Search for the cell housing the specified text and yield its [x, y] center coordinate. 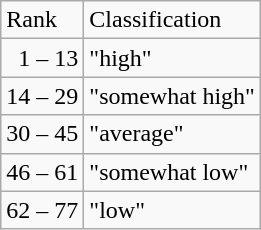
"high" [172, 58]
"low" [172, 210]
14 – 29 [42, 96]
62 – 77 [42, 210]
46 – 61 [42, 172]
"average" [172, 134]
30 – 45 [42, 134]
"somewhat low" [172, 172]
"somewhat high" [172, 96]
Classification [172, 20]
1 – 13 [42, 58]
Rank [42, 20]
